Extract the (x, y) coordinate from the center of the cell holding the provided text.  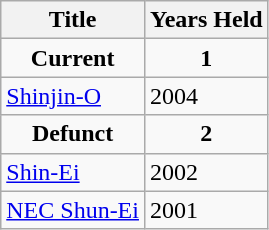
Years Held (206, 20)
1 (206, 58)
2002 (206, 172)
Shinjin-O (73, 96)
2001 (206, 210)
Shin-Ei (73, 172)
Defunct (73, 134)
2004 (206, 96)
Title (73, 20)
Current (73, 58)
2 (206, 134)
NEC Shun-Ei (73, 210)
